Provide the (x, y) coordinate of the cell's center where the given text is located.  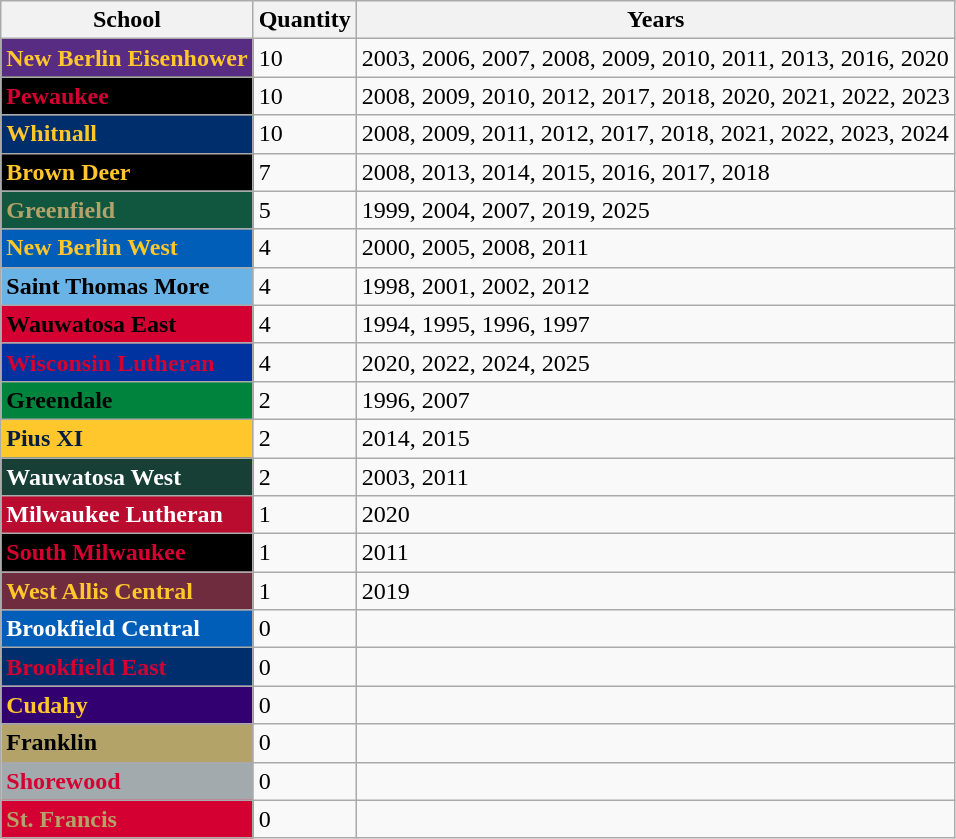
1996, 2007 (656, 400)
New Berlin West (127, 248)
1998, 2001, 2002, 2012 (656, 286)
2003, 2006, 2007, 2008, 2009, 2010, 2011, 2013, 2016, 2020 (656, 58)
Greenfield (127, 210)
Wisconsin Lutheran (127, 362)
Greendale (127, 400)
School (127, 20)
Whitnall (127, 134)
Shorewood (127, 781)
Cudahy (127, 705)
2000, 2005, 2008, 2011 (656, 248)
Franklin (127, 743)
2008, 2013, 2014, 2015, 2016, 2017, 2018 (656, 172)
2008, 2009, 2010, 2012, 2017, 2018, 2020, 2021, 2022, 2023 (656, 96)
1994, 1995, 1996, 1997 (656, 324)
7 (304, 172)
Saint Thomas More (127, 286)
Years (656, 20)
2014, 2015 (656, 438)
Brown Deer (127, 172)
Quantity (304, 20)
New Berlin Eisenhower (127, 58)
2011 (656, 553)
2008, 2009, 2011, 2012, 2017, 2018, 2021, 2022, 2023, 2024 (656, 134)
Brookfield East (127, 667)
2020, 2022, 2024, 2025 (656, 362)
St. Francis (127, 819)
2019 (656, 591)
1999, 2004, 2007, 2019, 2025 (656, 210)
Wauwatosa East (127, 324)
Brookfield Central (127, 629)
Pius XI (127, 438)
South Milwaukee (127, 553)
5 (304, 210)
Wauwatosa West (127, 477)
2003, 2011 (656, 477)
West Allis Central (127, 591)
Milwaukee Lutheran (127, 515)
2020 (656, 515)
Pewaukee (127, 96)
